From the cell containing the given text, extract its center point as [x, y] coordinate. 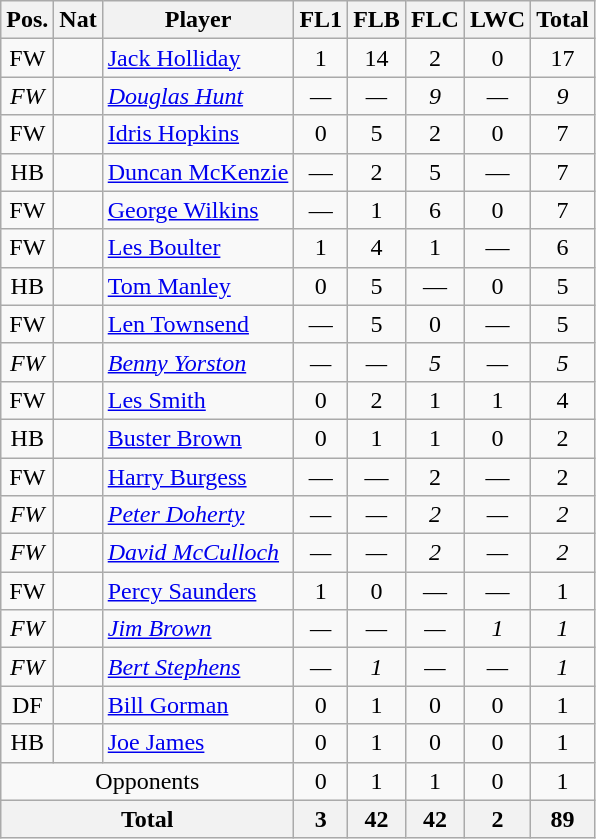
LWC [497, 20]
17 [563, 58]
Douglas Hunt [198, 96]
FLB [377, 20]
Buster Brown [198, 438]
Bill Gorman [198, 705]
David McCulloch [198, 553]
Peter Doherty [198, 515]
Tom Manley [198, 286]
3 [321, 819]
Opponents [148, 781]
Joe James [198, 743]
Jack Holliday [198, 58]
89 [563, 819]
Percy Saunders [198, 591]
Les Boulter [198, 248]
Harry Burgess [198, 477]
14 [377, 58]
Duncan McKenzie [198, 172]
Player [198, 20]
FLC [434, 20]
Pos. [28, 20]
Benny Yorston [198, 362]
Nat [78, 20]
FL1 [321, 20]
DF [28, 705]
George Wilkins [198, 210]
Les Smith [198, 400]
Len Townsend [198, 324]
Bert Stephens [198, 667]
Jim Brown [198, 629]
Idris Hopkins [198, 134]
